Detect which cell encompasses the target text, then output its [x, y] center coordinate. 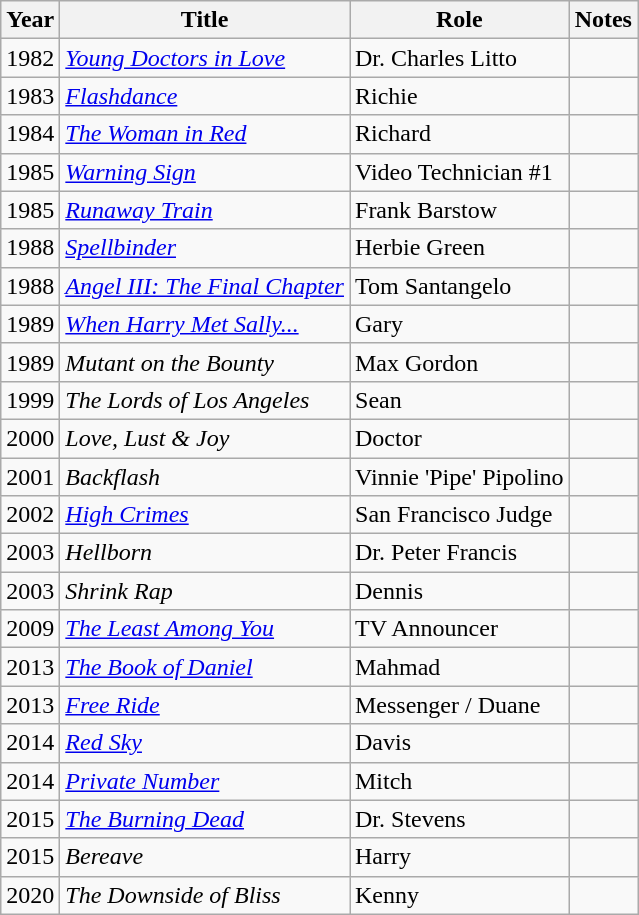
Role [460, 20]
Free Ride [205, 705]
Dennis [460, 591]
1984 [30, 134]
Angel III: The Final Chapter [205, 286]
1983 [30, 96]
2001 [30, 477]
Flashdance [205, 96]
Vinnie 'Pipe' Pipolino [460, 477]
Young Doctors in Love [205, 58]
The Lords of Los Angeles [205, 400]
Dr. Peter Francis [460, 553]
Love, Lust & Joy [205, 438]
2000 [30, 438]
Year [30, 20]
Frank Barstow [460, 210]
2002 [30, 515]
Harry [460, 857]
Sean [460, 400]
When Harry Met Sally... [205, 324]
1999 [30, 400]
Bereave [205, 857]
Shrink Rap [205, 591]
Mitch [460, 781]
2020 [30, 895]
Video Technician #1 [460, 172]
Red Sky [205, 743]
2009 [30, 629]
The Book of Daniel [205, 667]
Hellborn [205, 553]
The Burning Dead [205, 819]
Warning Sign [205, 172]
Private Number [205, 781]
1982 [30, 58]
Tom Santangelo [460, 286]
High Crimes [205, 515]
Davis [460, 743]
Notes [603, 20]
Doctor [460, 438]
Title [205, 20]
The Woman in Red [205, 134]
Backflash [205, 477]
Gary [460, 324]
Dr. Charles Litto [460, 58]
Mutant on the Bounty [205, 362]
Richie [460, 96]
Kenny [460, 895]
Dr. Stevens [460, 819]
Spellbinder [205, 248]
Herbie Green [460, 248]
Max Gordon [460, 362]
The Downside of Bliss [205, 895]
Runaway Train [205, 210]
Mahmad [460, 667]
Richard [460, 134]
The Least Among You [205, 629]
San Francisco Judge [460, 515]
Messenger / Duane [460, 705]
TV Announcer [460, 629]
